Locate the cell with the specified text and output its (X, Y) center coordinate. 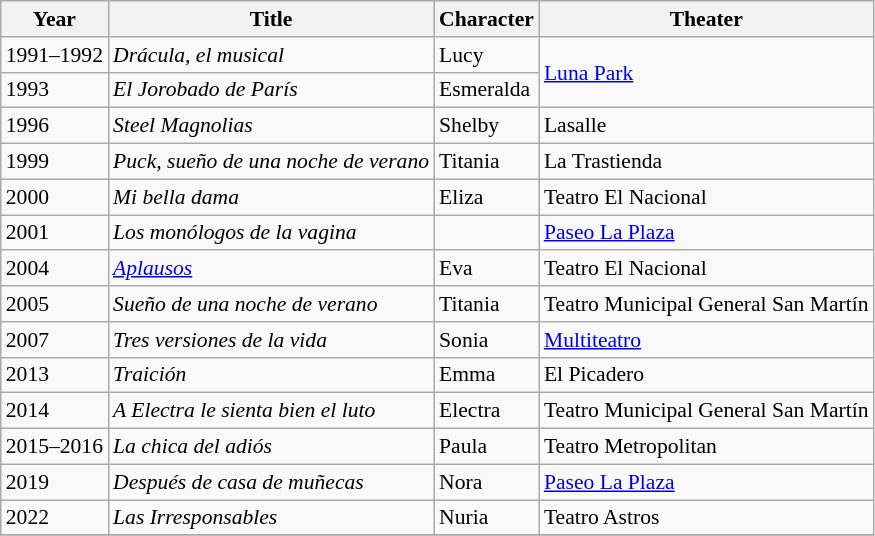
La chica del adiós (271, 447)
1996 (54, 126)
Sueño de una noche de verano (271, 304)
Multiteatro (706, 340)
Emma (486, 375)
La Trastienda (706, 162)
Drácula, el musical (271, 55)
Las Irresponsables (271, 518)
Esmeralda (486, 90)
2001 (54, 233)
Después de casa de muñecas (271, 482)
Lucy (486, 55)
2014 (54, 411)
Luna Park (706, 72)
El Jorobado de París (271, 90)
Eliza (486, 197)
1991–1992 (54, 55)
Tres versiones de la vida (271, 340)
Eva (486, 269)
Character (486, 19)
Theater (706, 19)
Traición (271, 375)
Year (54, 19)
2015–2016 (54, 447)
Aplausos (271, 269)
El Picadero (706, 375)
1999 (54, 162)
Nuria (486, 518)
2007 (54, 340)
2000 (54, 197)
2013 (54, 375)
Puck, sueño de una noche de verano (271, 162)
Sonia (486, 340)
Paula (486, 447)
1993 (54, 90)
Nora (486, 482)
2004 (54, 269)
A Electra le sienta bien el luto (271, 411)
Title (271, 19)
Teatro Metropolitan (706, 447)
Electra (486, 411)
Los monólogos de la vagina (271, 233)
2019 (54, 482)
2022 (54, 518)
2005 (54, 304)
Teatro Astros (706, 518)
Shelby (486, 126)
Steel Magnolias (271, 126)
Lasalle (706, 126)
Mi bella dama (271, 197)
